Return (x, y) of the center of cell containing provided text 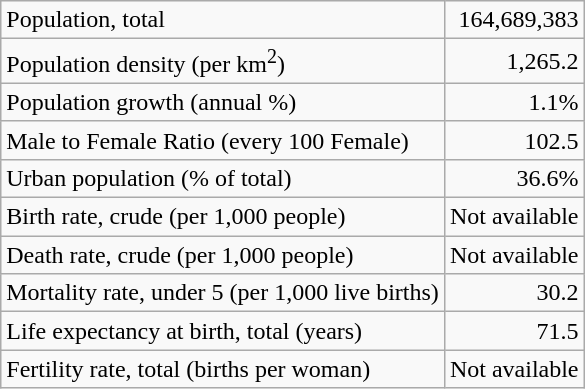
1,265.2 (514, 62)
71.5 (514, 331)
Mortality rate, under 5 (per 1,000 live births) (223, 293)
Fertility rate, total (births per woman) (223, 369)
36.6% (514, 178)
1.1% (514, 102)
Population, total (223, 20)
Life expectancy at birth, total (years) (223, 331)
Urban population (% of total) (223, 178)
Male to Female Ratio (every 100 Female) (223, 140)
Death rate, crude (per 1,000 people) (223, 255)
Population growth (annual %) (223, 102)
Population density (per km2) (223, 62)
30.2 (514, 293)
Birth rate, crude (per 1,000 people) (223, 217)
102.5 (514, 140)
164,689,383 (514, 20)
